Detect which cell encompasses the target text, then output its [x, y] center coordinate. 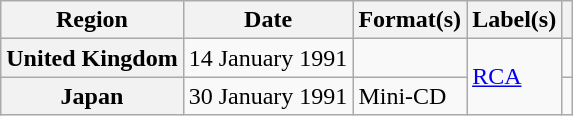
30 January 1991 [268, 96]
Format(s) [410, 20]
Region [92, 20]
Japan [92, 96]
Label(s) [514, 20]
14 January 1991 [268, 58]
Mini-CD [410, 96]
RCA [514, 77]
United Kingdom [92, 58]
Date [268, 20]
